From the cell containing the given text, extract its center point as [x, y] coordinate. 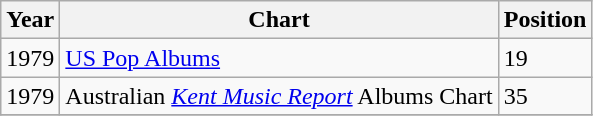
Chart [279, 20]
19 [545, 58]
Position [545, 20]
Australian Kent Music Report Albums Chart [279, 96]
US Pop Albums [279, 58]
35 [545, 96]
Year [30, 20]
